Pinpoint the cell where the given text exists, returning its (X, Y) midpoint coordinate. 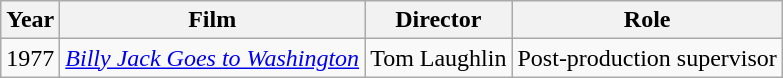
Tom Laughlin (438, 58)
Billy Jack Goes to Washington (212, 58)
Director (438, 20)
Year (30, 20)
Film (212, 20)
Role (647, 20)
1977 (30, 58)
Post-production supervisor (647, 58)
